Provide the [X, Y] coordinate of the cell's center where the given text is located.  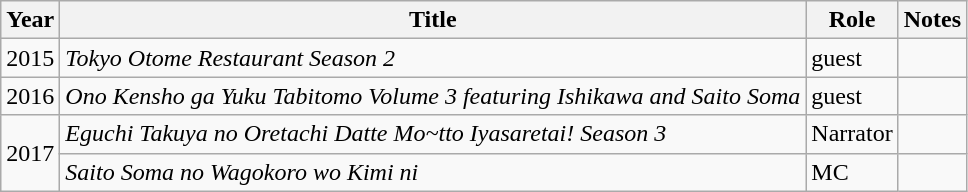
Year [30, 20]
Tokyo Otome Restaurant Season 2 [433, 58]
2016 [30, 96]
Saito Soma no Wagokoro wo Kimi ni [433, 172]
2017 [30, 153]
Role [852, 20]
MC [852, 172]
Narrator [852, 134]
Notes [932, 20]
Eguchi Takuya no Oretachi Datte Mo~tto Iyasaretai! Season 3 [433, 134]
2015 [30, 58]
Ono Kensho ga Yuku Tabitomo Volume 3 featuring Ishikawa and Saito Soma [433, 96]
Title [433, 20]
